For the text-containing cell, return its midpoint in (X, Y) coordinate format. 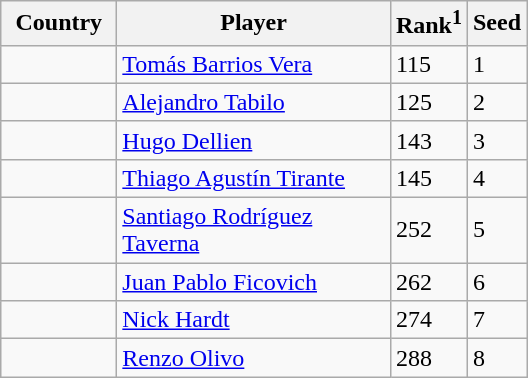
Hugo Dellien (254, 140)
6 (496, 282)
288 (428, 358)
Country (59, 24)
1 (496, 64)
252 (428, 230)
115 (428, 64)
3 (496, 140)
4 (496, 178)
Seed (496, 24)
Renzo Olivo (254, 358)
8 (496, 358)
Santiago Rodríguez Taverna (254, 230)
Player (254, 24)
274 (428, 320)
Thiago Agustín Tirante (254, 178)
7 (496, 320)
Juan Pablo Ficovich (254, 282)
2 (496, 102)
Alejandro Tabilo (254, 102)
5 (496, 230)
Tomás Barrios Vera (254, 64)
145 (428, 178)
143 (428, 140)
262 (428, 282)
125 (428, 102)
Nick Hardt (254, 320)
Rank1 (428, 24)
